Find where the given text appears and provide that cell's center as (x, y) coordinate. 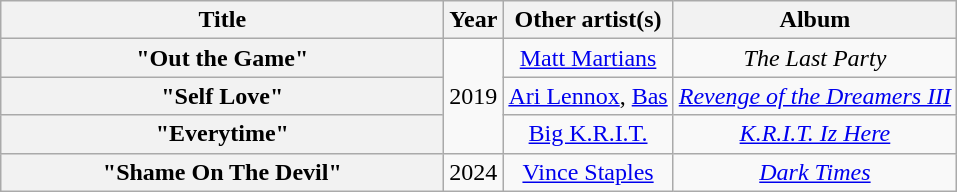
2024 (474, 172)
Year (474, 20)
Revenge of the Dreamers III (814, 96)
"Self Love" (222, 96)
Vince Staples (588, 172)
Big K.R.I.T. (588, 134)
Matt Martians (588, 58)
2019 (474, 96)
"Shame On The Devil" (222, 172)
Dark Times (814, 172)
Other artist(s) (588, 20)
"Out the Game" (222, 58)
Album (814, 20)
The Last Party (814, 58)
K.R.I.T. Iz Here (814, 134)
Ari Lennox, Bas (588, 96)
Title (222, 20)
"Everytime" (222, 134)
